Return the [x, y] coordinate for the center point of the cell that contains the specified text.  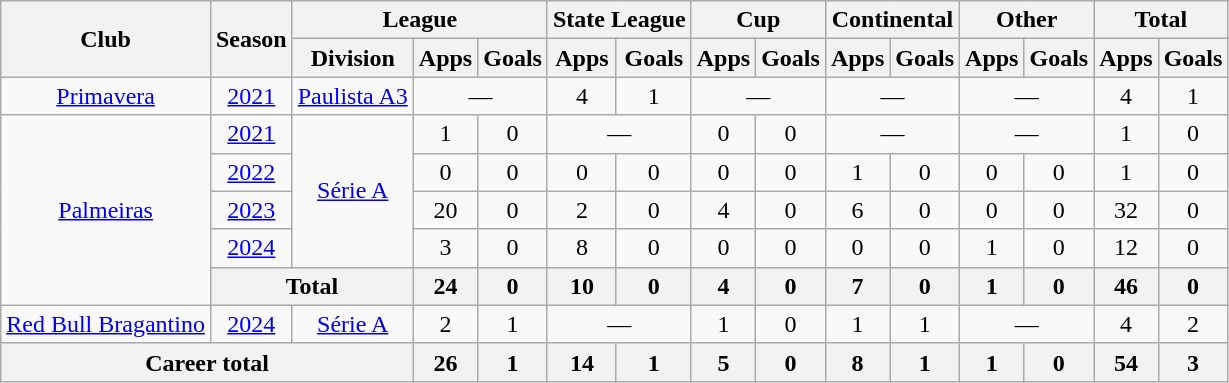
46 [1126, 286]
League [420, 20]
Red Bull Bragantino [106, 324]
Continental [892, 20]
Club [106, 39]
26 [445, 362]
32 [1126, 210]
State League [619, 20]
54 [1126, 362]
24 [445, 286]
Palmeiras [106, 210]
7 [857, 286]
Paulista A3 [352, 96]
Other [1027, 20]
Career total [208, 362]
Primavera [106, 96]
Cup [758, 20]
6 [857, 210]
2022 [251, 172]
2023 [251, 210]
Season [251, 39]
14 [582, 362]
20 [445, 210]
5 [723, 362]
10 [582, 286]
12 [1126, 248]
Division [352, 58]
